Determine the (X, Y) coordinate at the center of the cell enclosing the given text.  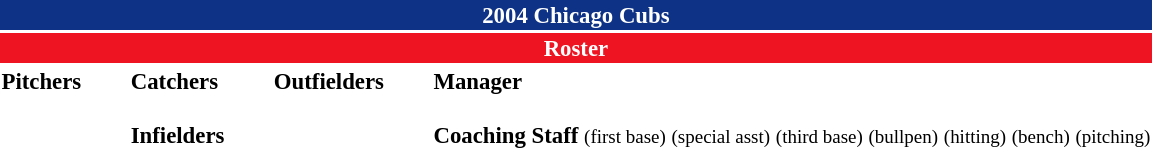
2004 Chicago Cubs (576, 15)
Roster (576, 48)
